Scan for the cell matching the given text and deliver its [x, y] coordinate at center. 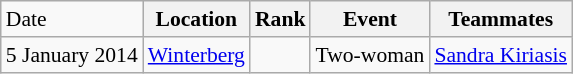
Rank [280, 19]
Two-woman [370, 55]
Location [196, 19]
Teammates [500, 19]
5 January 2014 [72, 55]
Date [72, 19]
Winterberg [196, 55]
Event [370, 19]
Sandra Kiriasis [500, 55]
